Capture the cell that displays the provided text and extract its [x, y] central coordinate. 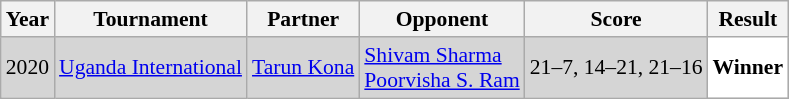
Partner [303, 19]
2020 [28, 68]
Shivam Sharma Poorvisha S. Ram [442, 68]
Opponent [442, 19]
Year [28, 19]
Uganda International [150, 68]
21–7, 14–21, 21–16 [616, 68]
Tournament [150, 19]
Winner [748, 68]
Score [616, 19]
Result [748, 19]
Tarun Kona [303, 68]
